Capture the cell that displays the provided text and extract its [x, y] central coordinate. 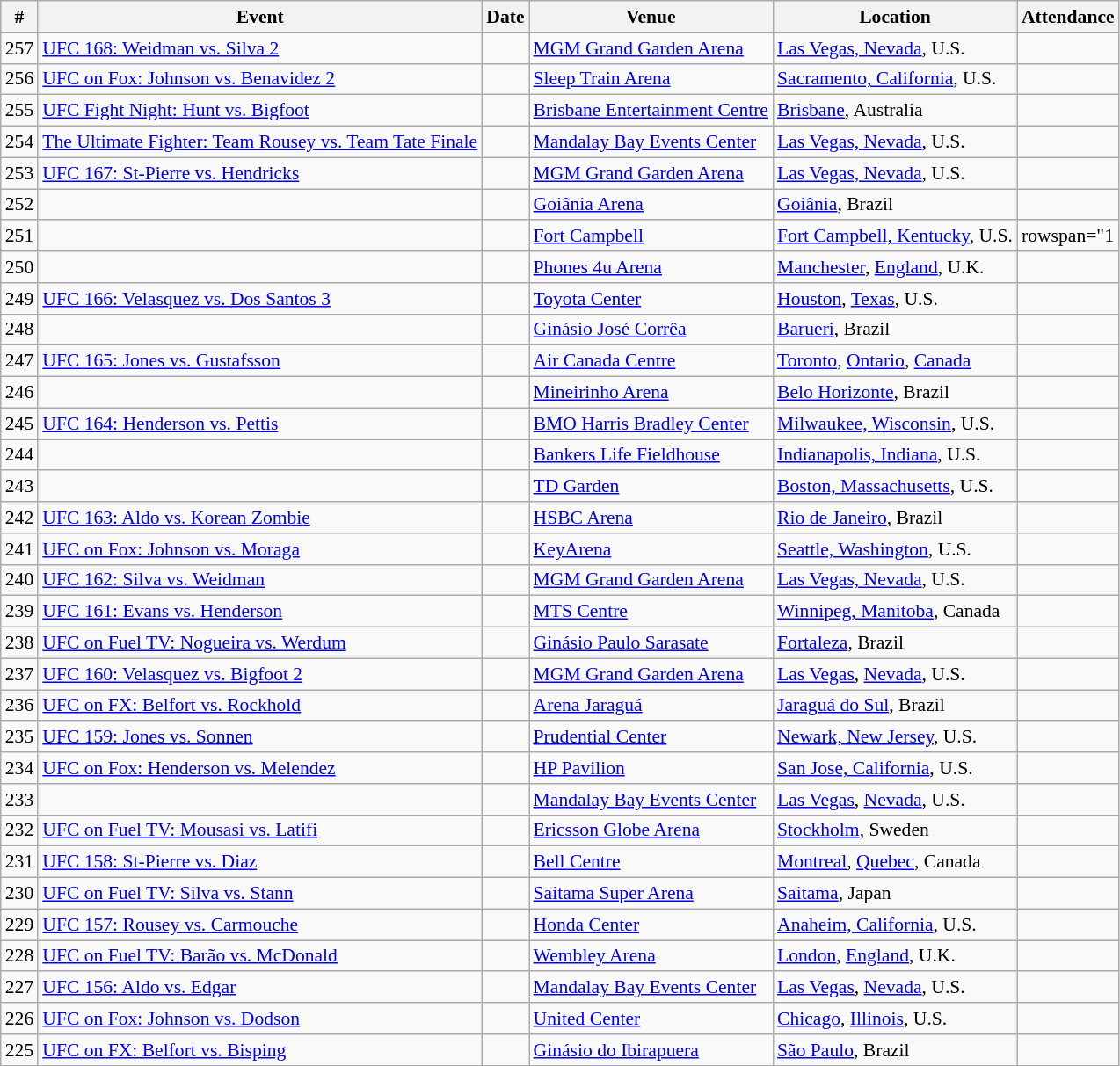
238 [19, 643]
The Ultimate Fighter: Team Rousey vs. Team Tate Finale [260, 142]
Location [895, 17]
Arena Jaraguá [651, 706]
Sleep Train Arena [651, 79]
246 [19, 393]
Phones 4u Arena [651, 267]
Indianapolis, Indiana, U.S. [895, 455]
Houston, Texas, U.S. [895, 299]
Newark, New Jersey, U.S. [895, 737]
Fort Campbell [651, 236]
HP Pavilion [651, 768]
245 [19, 424]
225 [19, 1050]
251 [19, 236]
253 [19, 173]
Sacramento, California, U.S. [895, 79]
UFC on Fuel TV: Silva vs. Stann [260, 894]
San Jose, California, U.S. [895, 768]
Bankers Life Fieldhouse [651, 455]
UFC 156: Aldo vs. Edgar [260, 988]
232 [19, 830]
250 [19, 267]
237 [19, 674]
Prudential Center [651, 737]
UFC 164: Henderson vs. Pettis [260, 424]
UFC Fight Night: Hunt vs. Bigfoot [260, 111]
252 [19, 205]
UFC 159: Jones vs. Sonnen [260, 737]
Milwaukee, Wisconsin, U.S. [895, 424]
# [19, 17]
Air Canada Centre [651, 361]
HSBC Arena [651, 518]
Chicago, Illinois, U.S. [895, 1019]
Saitama, Japan [895, 894]
Honda Center [651, 925]
Ericsson Globe Arena [651, 830]
TD Garden [651, 487]
Stockholm, Sweden [895, 830]
Montreal, Quebec, Canada [895, 862]
UFC 157: Rousey vs. Carmouche [260, 925]
UFC on Fuel TV: Nogueira vs. Werdum [260, 643]
UFC on Fox: Johnson vs. Moraga [260, 549]
UFC on Fuel TV: Mousasi vs. Latifi [260, 830]
rowspan="1 [1068, 236]
Seattle, Washington, U.S. [895, 549]
Ginásio José Corrêa [651, 330]
UFC 167: St-Pierre vs. Hendricks [260, 173]
226 [19, 1019]
233 [19, 800]
230 [19, 894]
UFC on Fox: Johnson vs. Benavidez 2 [260, 79]
235 [19, 737]
UFC 158: St-Pierre vs. Diaz [260, 862]
Boston, Massachusetts, U.S. [895, 487]
242 [19, 518]
Toronto, Ontario, Canada [895, 361]
UFC 163: Aldo vs. Korean Zombie [260, 518]
UFC 162: Silva vs. Weidman [260, 580]
Date [505, 17]
Manchester, England, U.K. [895, 267]
Attendance [1068, 17]
Brisbane, Australia [895, 111]
231 [19, 862]
Fort Campbell, Kentucky, U.S. [895, 236]
236 [19, 706]
UFC 161: Evans vs. Henderson [260, 612]
São Paulo, Brazil [895, 1050]
248 [19, 330]
MTS Centre [651, 612]
Event [260, 17]
BMO Harris Bradley Center [651, 424]
UFC on FX: Belfort vs. Bisping [260, 1050]
Wembley Arena [651, 956]
229 [19, 925]
Goiânia, Brazil [895, 205]
247 [19, 361]
Venue [651, 17]
234 [19, 768]
KeyArena [651, 549]
256 [19, 79]
Mineirinho Arena [651, 393]
UFC 166: Velasquez vs. Dos Santos 3 [260, 299]
243 [19, 487]
Barueri, Brazil [895, 330]
United Center [651, 1019]
UFC 168: Weidman vs. Silva 2 [260, 48]
Saitama Super Arena [651, 894]
Rio de Janeiro, Brazil [895, 518]
Fortaleza, Brazil [895, 643]
Ginásio Paulo Sarasate [651, 643]
244 [19, 455]
Anaheim, California, U.S. [895, 925]
UFC on Fox: Henderson vs. Melendez [260, 768]
Bell Centre [651, 862]
239 [19, 612]
227 [19, 988]
255 [19, 111]
London, England, U.K. [895, 956]
249 [19, 299]
228 [19, 956]
UFC on Fuel TV: Barão vs. McDonald [260, 956]
254 [19, 142]
Jaraguá do Sul, Brazil [895, 706]
257 [19, 48]
Brisbane Entertainment Centre [651, 111]
UFC 165: Jones vs. Gustafsson [260, 361]
UFC on Fox: Johnson vs. Dodson [260, 1019]
Belo Horizonte, Brazil [895, 393]
Ginásio do Ibirapuera [651, 1050]
Toyota Center [651, 299]
UFC on FX: Belfort vs. Rockhold [260, 706]
UFC 160: Velasquez vs. Bigfoot 2 [260, 674]
Winnipeg, Manitoba, Canada [895, 612]
241 [19, 549]
240 [19, 580]
Goiânia Arena [651, 205]
